Capture the cell that displays the provided text and extract its (X, Y) central coordinate. 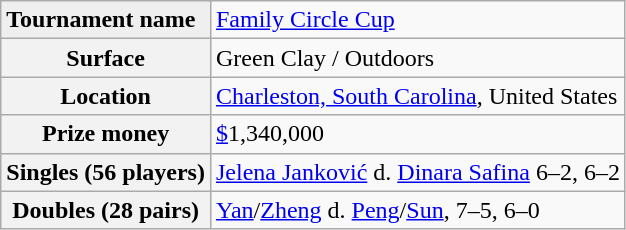
Singles (56 players) (106, 172)
Doubles (28 pairs) (106, 210)
Green Clay / Outdoors (418, 58)
Yan/Zheng d. Peng/Sun, 7–5, 6–0 (418, 210)
Prize money (106, 134)
Charleston, South Carolina, United States (418, 96)
Family Circle Cup (418, 20)
Surface (106, 58)
Tournament name (106, 20)
Jelena Janković d. Dinara Safina 6–2, 6–2 (418, 172)
$1,340,000 (418, 134)
Location (106, 96)
